Identify which cell holds the provided text, then report its [x, y] central coordinate. 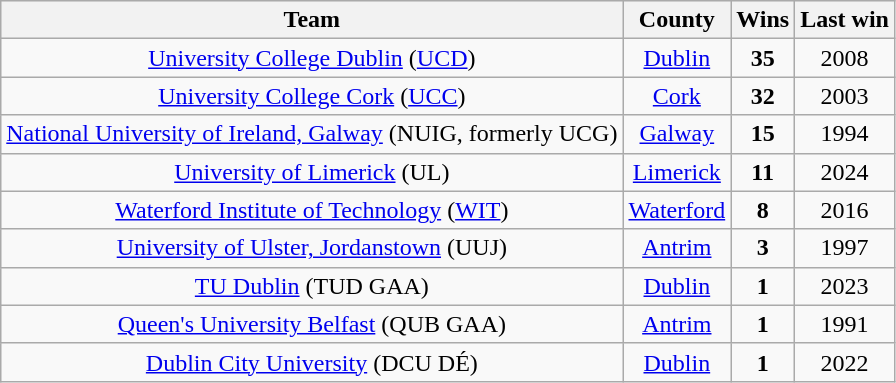
County [677, 20]
8 [763, 210]
3 [763, 248]
Wins [763, 20]
Cork [677, 96]
2022 [845, 362]
University College Dublin (UCD) [312, 58]
1994 [845, 134]
2003 [845, 96]
University College Cork (UCC) [312, 96]
1997 [845, 248]
Last win [845, 20]
2008 [845, 58]
TU Dublin (TUD GAA) [312, 286]
2016 [845, 210]
Team [312, 20]
35 [763, 58]
11 [763, 172]
National University of Ireland, Galway (NUIG, formerly UCG) [312, 134]
Queen's University Belfast (QUB GAA) [312, 324]
Waterford Institute of Technology (WIT) [312, 210]
University of Ulster, Jordanstown (UUJ) [312, 248]
Galway [677, 134]
Waterford [677, 210]
15 [763, 134]
1991 [845, 324]
Limerick [677, 172]
2023 [845, 286]
Dublin City University (DCU DÉ) [312, 362]
University of Limerick (UL) [312, 172]
2024 [845, 172]
32 [763, 96]
